Pinpoint the cell where the given text exists, returning its [x, y] midpoint coordinate. 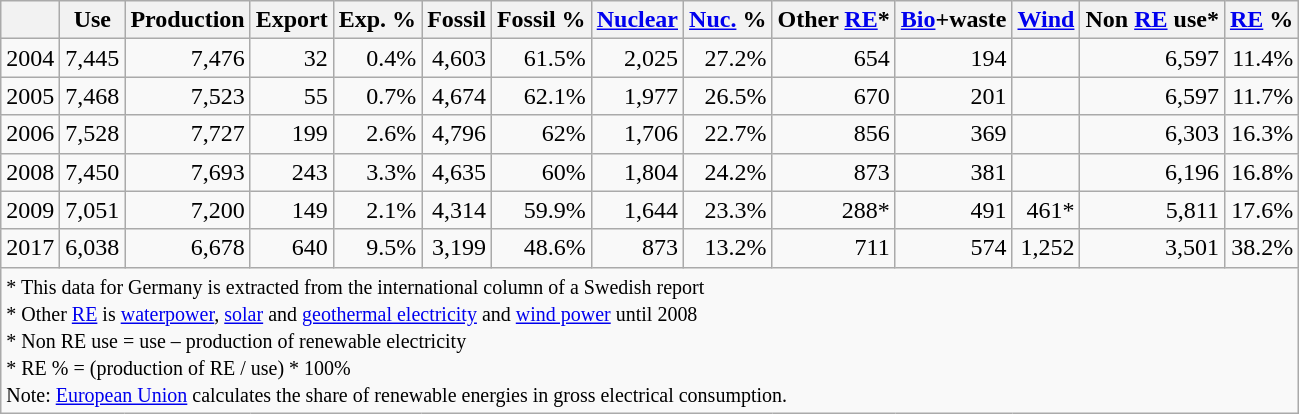
7,528 [92, 134]
2009 [30, 210]
55 [292, 96]
23.3% [728, 210]
2005 [30, 96]
Other RE* [834, 20]
3,199 [457, 248]
60% [541, 172]
59.9% [541, 210]
7,476 [188, 58]
7,468 [92, 96]
Bio+waste [954, 20]
1,644 [637, 210]
62% [541, 134]
7,693 [188, 172]
Fossil [457, 20]
13.2% [728, 248]
856 [834, 134]
369 [954, 134]
Wind [1046, 20]
2008 [30, 172]
Nuclear [637, 20]
27.2% [728, 58]
654 [834, 58]
2006 [30, 134]
6,038 [92, 248]
640 [292, 248]
Exp. % [377, 20]
7,727 [188, 134]
17.6% [1261, 210]
4,603 [457, 58]
7,445 [92, 58]
243 [292, 172]
22.7% [728, 134]
2,025 [637, 58]
0.4% [377, 58]
24.2% [728, 172]
61.5% [541, 58]
711 [834, 248]
1,804 [637, 172]
Non RE use* [1152, 20]
461* [1046, 210]
4,674 [457, 96]
9.5% [377, 248]
11.4% [1261, 58]
Production [188, 20]
62.1% [541, 96]
5,811 [1152, 210]
Fossil % [541, 20]
3.3% [377, 172]
Nuc. % [728, 20]
6,303 [1152, 134]
4,635 [457, 172]
194 [954, 58]
1,706 [637, 134]
670 [834, 96]
1,977 [637, 96]
48.6% [541, 248]
11.7% [1261, 96]
2.6% [377, 134]
16.3% [1261, 134]
201 [954, 96]
491 [954, 210]
3,501 [1152, 248]
4,796 [457, 134]
4,314 [457, 210]
26.5% [728, 96]
7,051 [92, 210]
149 [292, 210]
574 [954, 248]
2.1% [377, 210]
6,196 [1152, 172]
199 [292, 134]
2004 [30, 58]
38.2% [1261, 248]
6,678 [188, 248]
0.7% [377, 96]
RE % [1261, 20]
2017 [30, 248]
7,200 [188, 210]
32 [292, 58]
16.8% [1261, 172]
7,523 [188, 96]
288* [834, 210]
7,450 [92, 172]
Use [92, 20]
381 [954, 172]
Export [292, 20]
1,252 [1046, 248]
